Identify which cell holds the provided text, then report its (x, y) central coordinate. 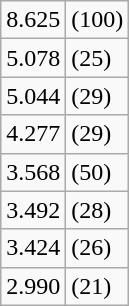
(50) (98, 172)
3.424 (34, 248)
(26) (98, 248)
5.044 (34, 96)
5.078 (34, 58)
2.990 (34, 286)
(100) (98, 20)
(25) (98, 58)
8.625 (34, 20)
3.568 (34, 172)
(28) (98, 210)
3.492 (34, 210)
(21) (98, 286)
4.277 (34, 134)
